Identify which cell holds the provided text, then report its [X, Y] central coordinate. 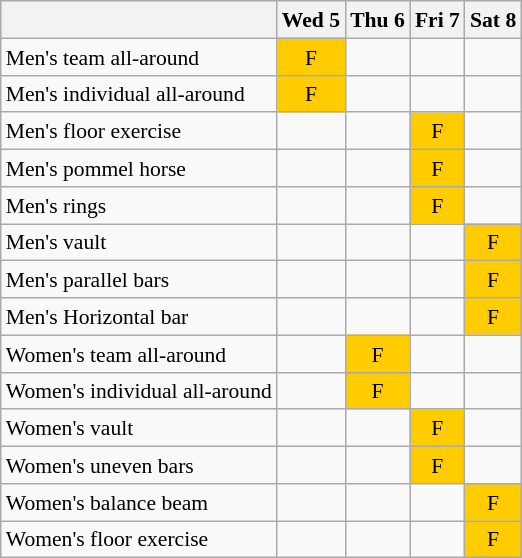
Wed 5 [311, 20]
Men's individual all-around [139, 94]
Men's team all-around [139, 56]
Sat 8 [493, 20]
Women's individual all-around [139, 390]
Men's floor exercise [139, 130]
Men's rings [139, 204]
Men's vault [139, 242]
Women's floor exercise [139, 538]
Women's vault [139, 428]
Men's parallel bars [139, 280]
Women's balance beam [139, 502]
Women's team all-around [139, 354]
Fri 7 [438, 20]
Thu 6 [378, 20]
Men's pommel horse [139, 168]
Men's Horizontal bar [139, 316]
Women's uneven bars [139, 464]
